Return the (X, Y) coordinate for the center point of the cell that contains the specified text.  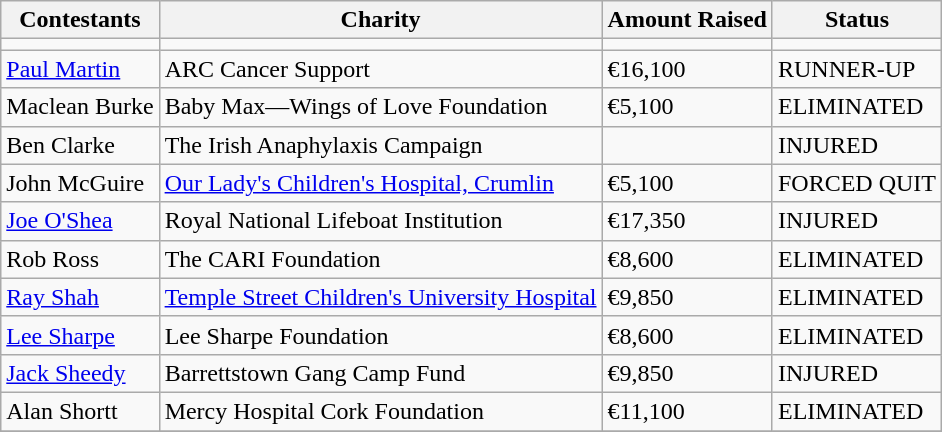
Baby Max—Wings of Love Foundation (380, 107)
Paul Martin (80, 69)
John McGuire (80, 183)
RUNNER-UP (856, 69)
ARC Cancer Support (380, 69)
Alan Shortt (80, 411)
The Irish Anaphylaxis Campaign (380, 145)
€11,100 (687, 411)
Royal National Lifeboat Institution (380, 221)
€16,100 (687, 69)
Joe O'Shea (80, 221)
The CARI Foundation (380, 259)
Ray Shah (80, 297)
€17,350 (687, 221)
Jack Sheedy (80, 373)
Barrettstown Gang Camp Fund (380, 373)
FORCED QUIT (856, 183)
Amount Raised (687, 20)
Rob Ross (80, 259)
Lee Sharpe (80, 335)
Ben Clarke (80, 145)
Maclean Burke (80, 107)
Status (856, 20)
Temple Street Children's University Hospital (380, 297)
Charity (380, 20)
Mercy Hospital Cork Foundation (380, 411)
Our Lady's Children's Hospital, Crumlin (380, 183)
Contestants (80, 20)
Lee Sharpe Foundation (380, 335)
